Output the [x, y] coordinate of the center of the cell containing the given text.  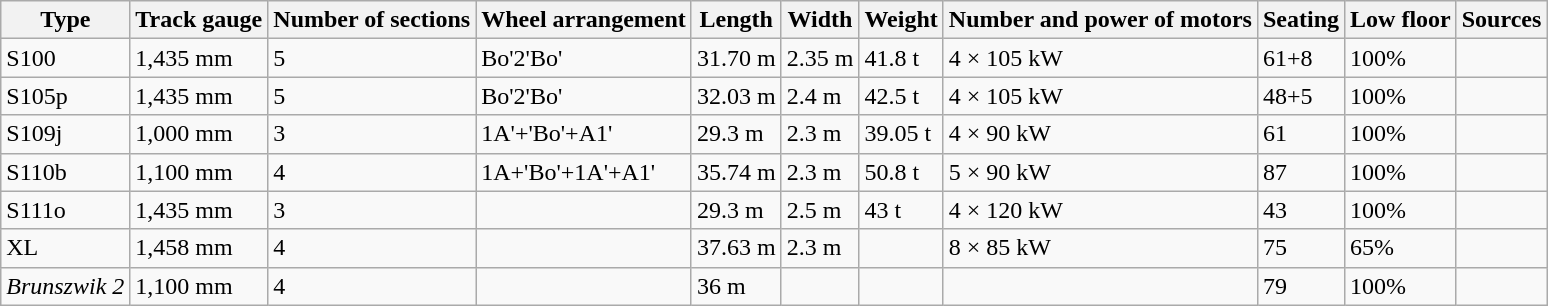
36 m [736, 286]
Type [66, 20]
Weight [901, 20]
32.03 m [736, 96]
50.8 t [901, 172]
Track gauge [199, 20]
75 [1300, 248]
S111o [66, 210]
35.74 m [736, 172]
Number of sections [372, 20]
79 [1300, 286]
Seating [1300, 20]
1,458 mm [199, 248]
43 [1300, 210]
43 t [901, 210]
87 [1300, 172]
5 × 90 kW [1100, 172]
Number and power of motors [1100, 20]
1A+'Bo'+1A'+A1' [584, 172]
2.5 m [820, 210]
XL [66, 248]
Length [736, 20]
2.35 m [820, 58]
61 [1300, 134]
S105p [66, 96]
Wheel arrangement [584, 20]
S109j [66, 134]
8 × 85 kW [1100, 248]
4 × 120 kW [1100, 210]
Width [820, 20]
41.8 t [901, 58]
Brunszwik 2 [66, 286]
S110b [66, 172]
39.05 t [901, 134]
1,000 mm [199, 134]
1A'+'Bo'+A1' [584, 134]
65% [1401, 248]
2.4 m [820, 96]
S100 [66, 58]
37.63 m [736, 248]
48+5 [1300, 96]
31.70 m [736, 58]
Low floor [1401, 20]
61+8 [1300, 58]
42.5 t [901, 96]
Sources [1502, 20]
4 × 90 kW [1100, 134]
